Provide the [X, Y] coordinate of the cell's center where the given text is located.  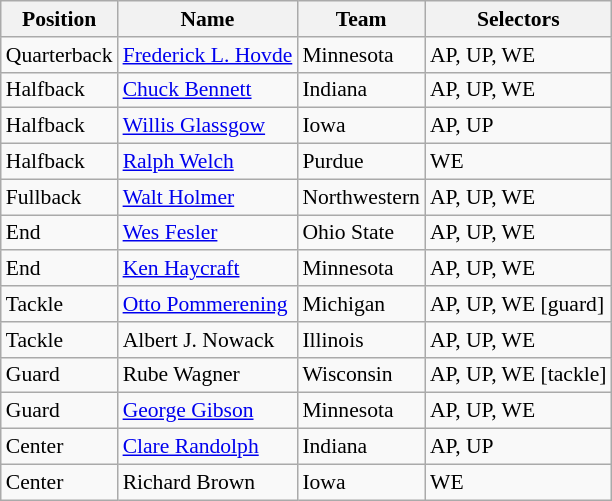
Richard Brown [208, 482]
Willis Glassgow [208, 126]
Clare Randolph [208, 447]
Otto Pommerening [208, 304]
Michigan [361, 304]
Ralph Welch [208, 162]
Frederick L. Hovde [208, 55]
Team [361, 19]
Position [60, 19]
AP, UP, WE [guard] [518, 304]
Ken Haycraft [208, 269]
Northwestern [361, 197]
Walt Holmer [208, 197]
Quarterback [60, 55]
Selectors [518, 19]
Illinois [361, 340]
AP, UP, WE [tackle] [518, 375]
Chuck Bennett [208, 90]
Wisconsin [361, 375]
Wes Fesler [208, 233]
Ohio State [361, 233]
George Gibson [208, 411]
Rube Wagner [208, 375]
Name [208, 19]
Purdue [361, 162]
Fullback [60, 197]
Albert J. Nowack [208, 340]
